Detect which cell encompasses the target text, then output its (x, y) center coordinate. 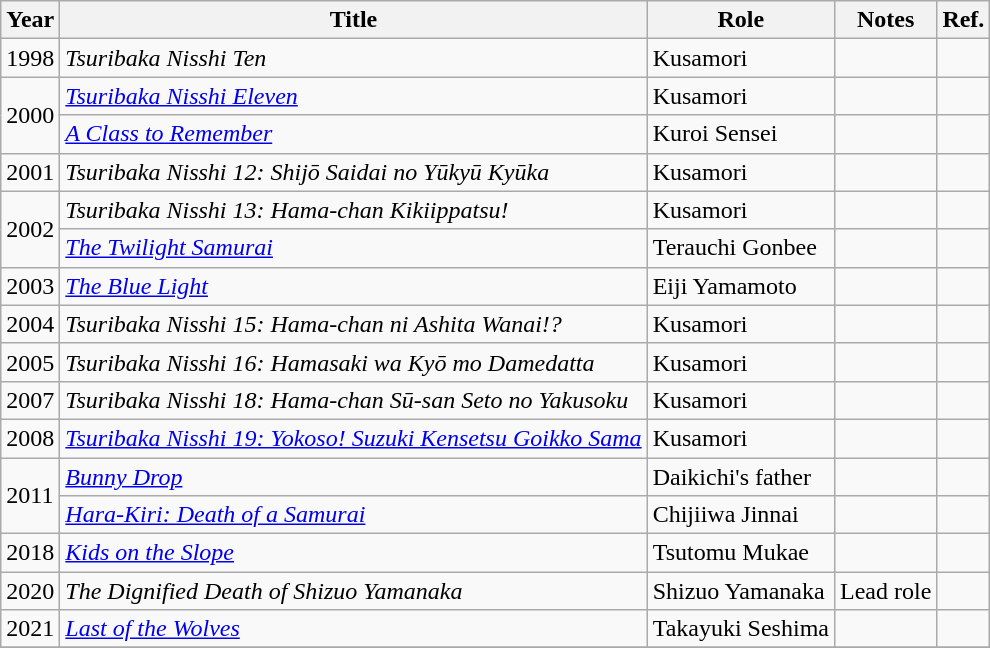
Lead role (885, 591)
Role (740, 20)
Terauchi Gonbee (740, 248)
Tsuribaka Nisshi 15: Hama-chan ni Ashita Wanai!? (354, 324)
2020 (30, 591)
Title (354, 20)
Tsuribaka Nisshi Eleven (354, 96)
2005 (30, 362)
2003 (30, 286)
Ref. (964, 20)
Eiji Yamamoto (740, 286)
2018 (30, 553)
Chijiiwa Jinnai (740, 515)
1998 (30, 58)
Tsutomu Mukae (740, 553)
Daikichi's father (740, 477)
Kuroi Sensei (740, 134)
The Twilight Samurai (354, 248)
Tsuribaka Nisshi 18: Hama-chan Sū-san Seto no Yakusoku (354, 400)
2000 (30, 115)
2008 (30, 438)
Bunny Drop (354, 477)
2021 (30, 629)
Takayuki Seshima (740, 629)
Shizuo Yamanaka (740, 591)
Hara-Kiri: Death of a Samurai (354, 515)
2004 (30, 324)
2002 (30, 229)
A Class to Remember (354, 134)
Year (30, 20)
Last of the Wolves (354, 629)
Tsuribaka Nisshi 19: Yokoso! Suzuki Kensetsu Goikko Sama (354, 438)
Tsuribaka Nisshi 13: Hama-chan Kikiippatsu! (354, 210)
Tsuribaka Nisshi 12: Shijō Saidai no Yūkyū Kyūka (354, 172)
2001 (30, 172)
2011 (30, 496)
Notes (885, 20)
Kids on the Slope (354, 553)
The Blue Light (354, 286)
2007 (30, 400)
The Dignified Death of Shizuo Yamanaka (354, 591)
Tsuribaka Nisshi 16: Hamasaki wa Kyō mo Damedatta (354, 362)
Tsuribaka Nisshi Ten (354, 58)
